Determine the (X, Y) coordinate at the center of the cell enclosing the given text.  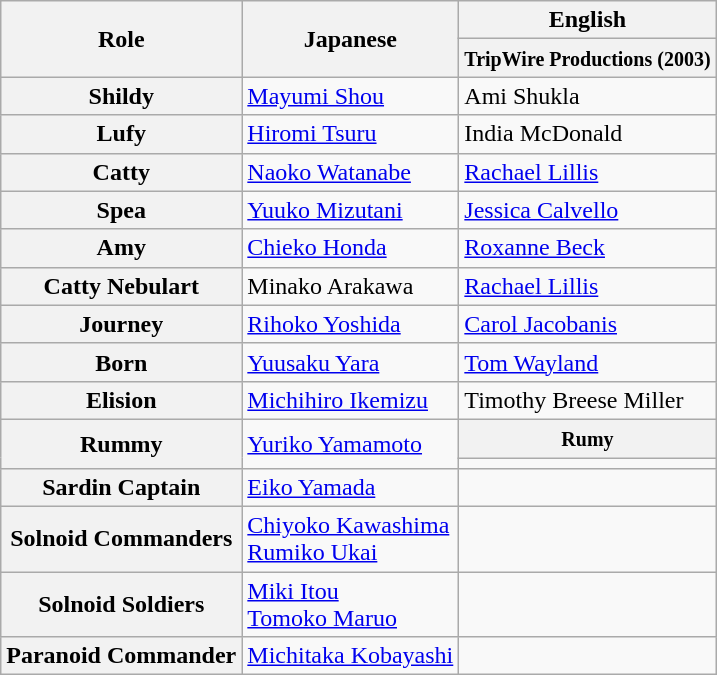
Jessica Calvello (588, 210)
Rummy (122, 444)
Minako Arakawa (350, 286)
Yuuko Mizutani (350, 210)
Carol Jacobanis (588, 324)
Tom Wayland (588, 362)
Catty (122, 172)
India McDonald (588, 134)
Amy (122, 248)
Hiromi Tsuru (350, 134)
Chieko Honda (350, 248)
Michihiro Ikemizu (350, 400)
Michitaka Kobayashi (350, 656)
Lufy (122, 134)
Roxanne Beck (588, 248)
Naoko Watanabe (350, 172)
Shildy (122, 96)
Chiyoko KawashimaRumiko Ukai (350, 540)
Paranoid Commander (122, 656)
Catty Nebulart (122, 286)
Miki ItouTomoko Maruo (350, 604)
Spea (122, 210)
Rihoko Yoshida (350, 324)
Rumy (588, 438)
Japanese (350, 39)
Sardin Captain (122, 488)
Yuusaku Yara (350, 362)
Elision (122, 400)
Journey (122, 324)
TripWire Productions (2003) (588, 58)
Eiko Yamada (350, 488)
Solnoid Commanders (122, 540)
Ami Shukla (588, 96)
English (588, 20)
Role (122, 39)
Yuriko Yamamoto (350, 444)
Timothy Breese Miller (588, 400)
Born (122, 362)
Mayumi Shou (350, 96)
Solnoid Soldiers (122, 604)
